Provide the (x, y) coordinate of the cell's center where the given text is located.  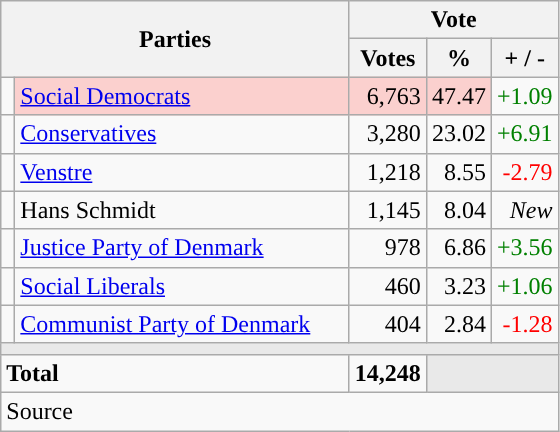
% (458, 58)
2.84 (458, 324)
8.55 (458, 172)
+1.09 (524, 96)
Communist Party of Denmark (182, 324)
+1.06 (524, 286)
Social Democrats (182, 96)
6.86 (458, 248)
-2.79 (524, 172)
Conservatives (182, 134)
23.02 (458, 134)
1,218 (388, 172)
-1.28 (524, 324)
978 (388, 248)
Votes (388, 58)
14,248 (388, 373)
3,280 (388, 134)
+3.56 (524, 248)
Source (280, 411)
Hans Schmidt (182, 210)
Total (176, 373)
1,145 (388, 210)
+ / - (524, 58)
8.04 (458, 210)
460 (388, 286)
47.47 (458, 96)
404 (388, 324)
6,763 (388, 96)
Venstre (182, 172)
Vote (454, 20)
3.23 (458, 286)
Social Liberals (182, 286)
Parties (176, 39)
+6.91 (524, 134)
New (524, 210)
Justice Party of Denmark (182, 248)
